Extract the [x, y] coordinate from the center of the cell holding the provided text.  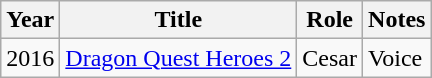
Voice [397, 58]
Title [178, 20]
Cesar [330, 58]
Notes [397, 20]
2016 [30, 58]
Role [330, 20]
Year [30, 20]
Dragon Quest Heroes 2 [178, 58]
